Scan for the cell matching the given text and deliver its (x, y) coordinate at center. 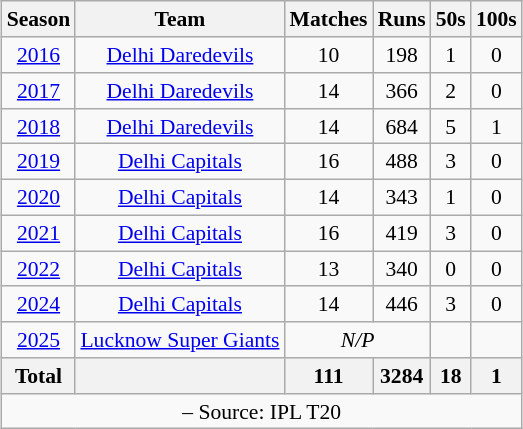
2024 (39, 304)
2016 (39, 55)
366 (402, 91)
100s (496, 19)
Total (39, 376)
419 (402, 233)
488 (402, 162)
Season (39, 19)
5 (451, 126)
684 (402, 126)
2020 (39, 197)
2025 (39, 340)
2018 (39, 126)
3284 (402, 376)
111 (329, 376)
N/P (358, 340)
13 (329, 269)
2017 (39, 91)
18 (451, 376)
– Source: IPL T20 (262, 411)
2021 (39, 233)
10 (329, 55)
2022 (39, 269)
340 (402, 269)
Lucknow Super Giants (180, 340)
2019 (39, 162)
Matches (329, 19)
343 (402, 197)
198 (402, 55)
Team (180, 19)
2 (451, 91)
50s (451, 19)
Runs (402, 19)
446 (402, 304)
